Find where the given text appears and provide that cell's center as [X, Y] coordinate. 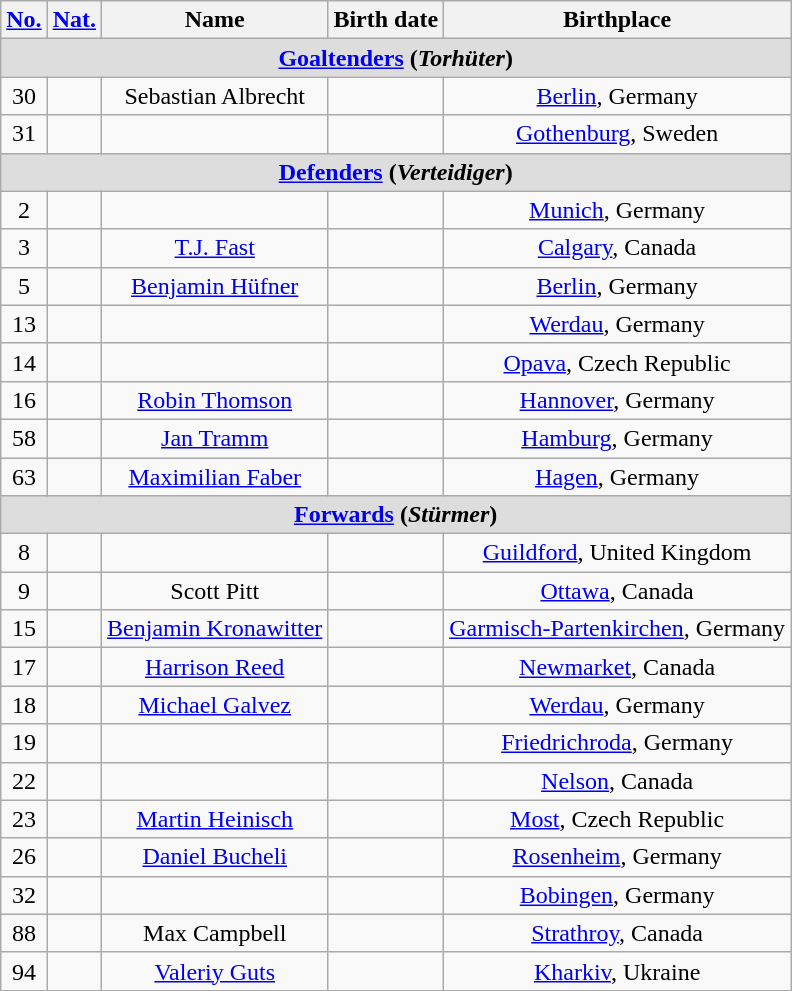
Hannover, Germany [618, 400]
Opava, Czech Republic [618, 362]
Sebastian Albrecht [215, 96]
Nelson, Canada [618, 781]
9 [24, 591]
16 [24, 400]
Guildford, United Kingdom [618, 553]
Birthplace [618, 20]
Benjamin Hüfner [215, 286]
22 [24, 781]
No. [24, 20]
Bobingen, Germany [618, 895]
Munich, Germany [618, 210]
Robin Thomson [215, 400]
Newmarket, Canada [618, 667]
Kharkiv, Ukraine [618, 971]
30 [24, 96]
26 [24, 857]
Nat. [74, 20]
Benjamin Kronawitter [215, 629]
32 [24, 895]
18 [24, 705]
15 [24, 629]
Daniel Bucheli [215, 857]
31 [24, 134]
19 [24, 743]
Jan Tramm [215, 438]
63 [24, 477]
17 [24, 667]
Defenders (Verteidiger) [396, 172]
14 [24, 362]
2 [24, 210]
5 [24, 286]
Hamburg, Germany [618, 438]
58 [24, 438]
Goaltenders (Torhüter) [396, 58]
Most, Czech Republic [618, 819]
Forwards (Stürmer) [396, 515]
Name [215, 20]
Friedrichroda, Germany [618, 743]
Martin Heinisch [215, 819]
Hagen, Germany [618, 477]
13 [24, 324]
3 [24, 248]
Ottawa, Canada [618, 591]
Max Campbell [215, 933]
T.J. Fast [215, 248]
Gothenburg, Sweden [618, 134]
Scott Pitt [215, 591]
Calgary, Canada [618, 248]
Garmisch-Partenkirchen, Germany [618, 629]
94 [24, 971]
Michael Galvez [215, 705]
8 [24, 553]
Rosenheim, Germany [618, 857]
Maximilian Faber [215, 477]
Harrison Reed [215, 667]
88 [24, 933]
23 [24, 819]
Strathroy, Canada [618, 933]
Valeriy Guts [215, 971]
Birth date [386, 20]
